Provide the (x, y) coordinate of the cell's center where the given text is located.  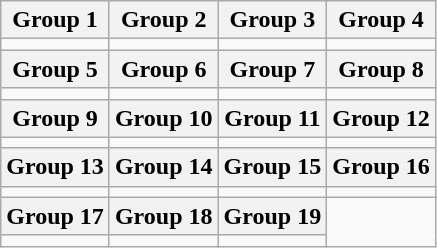
Group 18 (164, 216)
Group 15 (272, 167)
Group 10 (164, 118)
Group 1 (56, 20)
Group 2 (164, 20)
Group 11 (272, 118)
Group 3 (272, 20)
Group 9 (56, 118)
Group 8 (382, 69)
Group 12 (382, 118)
Group 5 (56, 69)
Group 17 (56, 216)
Group 19 (272, 216)
Group 4 (382, 20)
Group 7 (272, 69)
Group 16 (382, 167)
Group 6 (164, 69)
Group 13 (56, 167)
Group 14 (164, 167)
